Locate the cell with the specified text and output its (X, Y) center coordinate. 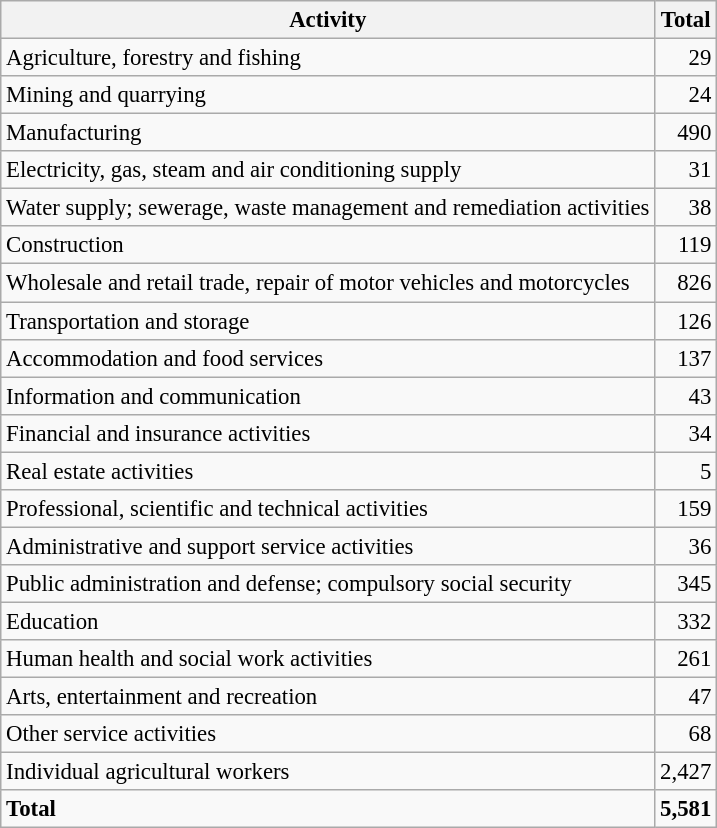
Accommodation and food services (328, 358)
Administrative and support service activities (328, 546)
47 (686, 697)
137 (686, 358)
5 (686, 471)
36 (686, 546)
34 (686, 433)
Electricity, gas, steam and air conditioning supply (328, 170)
Information and communication (328, 396)
68 (686, 734)
Individual agricultural workers (328, 772)
826 (686, 283)
Education (328, 621)
2,427 (686, 772)
Transportation and storage (328, 321)
24 (686, 95)
Activity (328, 20)
38 (686, 208)
Professional, scientific and technical activities (328, 509)
5,581 (686, 809)
Public administration and defense; compulsory social security (328, 584)
Agriculture, forestry and fishing (328, 58)
Arts, entertainment and recreation (328, 697)
31 (686, 170)
Wholesale and retail trade, repair of motor vehicles and motorcycles (328, 283)
43 (686, 396)
261 (686, 659)
345 (686, 584)
29 (686, 58)
159 (686, 509)
Financial and insurance activities (328, 433)
490 (686, 133)
Mining and quarrying (328, 95)
Construction (328, 245)
Real estate activities (328, 471)
Other service activities (328, 734)
126 (686, 321)
119 (686, 245)
332 (686, 621)
Human health and social work activities (328, 659)
Water supply; sewerage, waste management and remediation activities (328, 208)
Manufacturing (328, 133)
